Locate the cell with the specified text and output its (x, y) center coordinate. 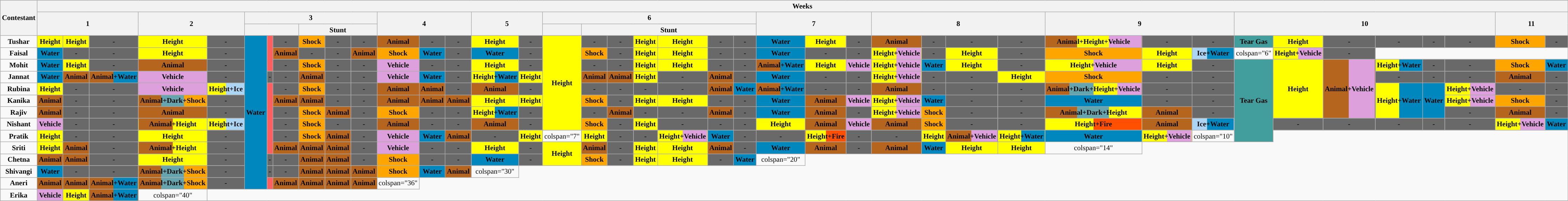
Animal+Height+Vehicle (1094, 41)
colspan="36" (398, 183)
6 (649, 18)
Nishant (19, 124)
Aneri (19, 183)
Animal+Dark+Height (1094, 112)
Mohit (19, 65)
3 (311, 18)
Shivangi (19, 172)
colspan="6" (1254, 53)
10 (1364, 24)
8 (958, 24)
colspan="10" (1213, 136)
5 (507, 24)
2 (191, 24)
4 (424, 24)
Animal+Dark+Height+Vehicle (1094, 89)
11 (1532, 24)
Rubina (19, 89)
Jannat (19, 77)
Weeks (802, 6)
Chetna (19, 160)
Faisal (19, 53)
colspan="40" (173, 195)
Tushar (19, 41)
colspan="30" (495, 172)
colspan="20" (781, 160)
colspan="14" (1094, 148)
Erika (19, 195)
7 (814, 24)
Pratik (19, 136)
Kanika (19, 101)
9 (1140, 24)
Rajiv (19, 112)
colspan="7" (562, 136)
Sriti (19, 148)
1 (88, 24)
Contestant (19, 18)
